Locate the cell with the specified text and output its [x, y] center coordinate. 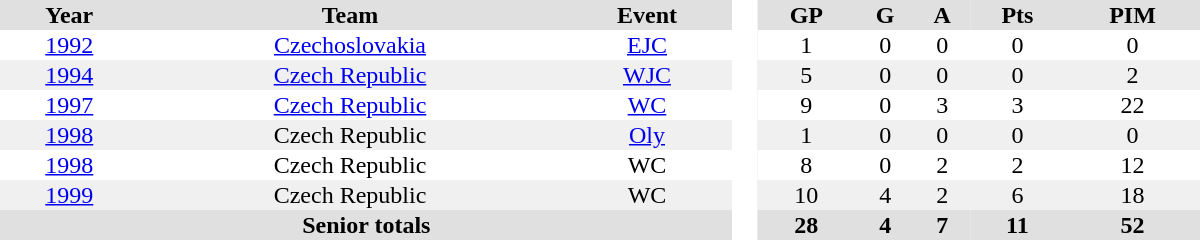
7 [942, 225]
18 [1132, 195]
PIM [1132, 15]
Senior totals [366, 225]
1992 [70, 45]
9 [806, 105]
Team [350, 15]
8 [806, 165]
12 [1132, 165]
Oly [646, 135]
Pts [1018, 15]
52 [1132, 225]
11 [1018, 225]
G [886, 15]
Event [646, 15]
1999 [70, 195]
6 [1018, 195]
5 [806, 75]
Year [70, 15]
GP [806, 15]
A [942, 15]
Czechoslovakia [350, 45]
WJC [646, 75]
1997 [70, 105]
10 [806, 195]
1994 [70, 75]
28 [806, 225]
EJC [646, 45]
22 [1132, 105]
